Identify which cell holds the provided text, then report its (X, Y) central coordinate. 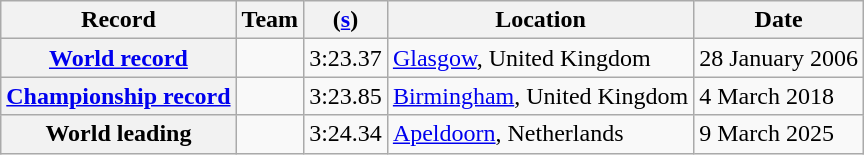
Team (270, 20)
Birmingham, United Kingdom (540, 96)
3:24.34 (346, 134)
Location (540, 20)
Glasgow, United Kingdom (540, 58)
3:23.37 (346, 58)
Date (779, 20)
28 January 2006 (779, 58)
Record (118, 20)
9 March 2025 (779, 134)
Apeldoorn, Netherlands (540, 134)
Championship record (118, 96)
World leading (118, 134)
World record (118, 58)
4 March 2018 (779, 96)
3:23.85 (346, 96)
(s) (346, 20)
